Output the (x, y) coordinate of the center of the cell containing the given text.  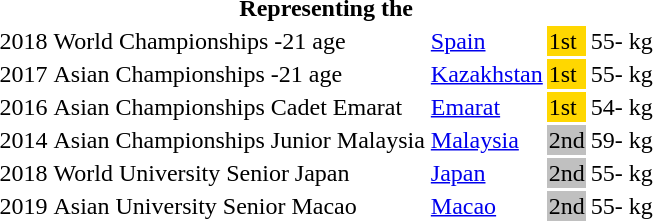
World University Senior Japan (239, 173)
Emarat (486, 107)
Asian Championships Junior Malaysia (239, 140)
Spain (486, 41)
Kazakhstan (486, 74)
Asian Championships Cadet Emarat (239, 107)
Japan (486, 173)
Macao (486, 206)
Asian University Senior Macao (239, 206)
World Championships -21 age (239, 41)
Asian Championships -21 age (239, 74)
Malaysia (486, 140)
